Locate the cell with the specified text and output its [X, Y] center coordinate. 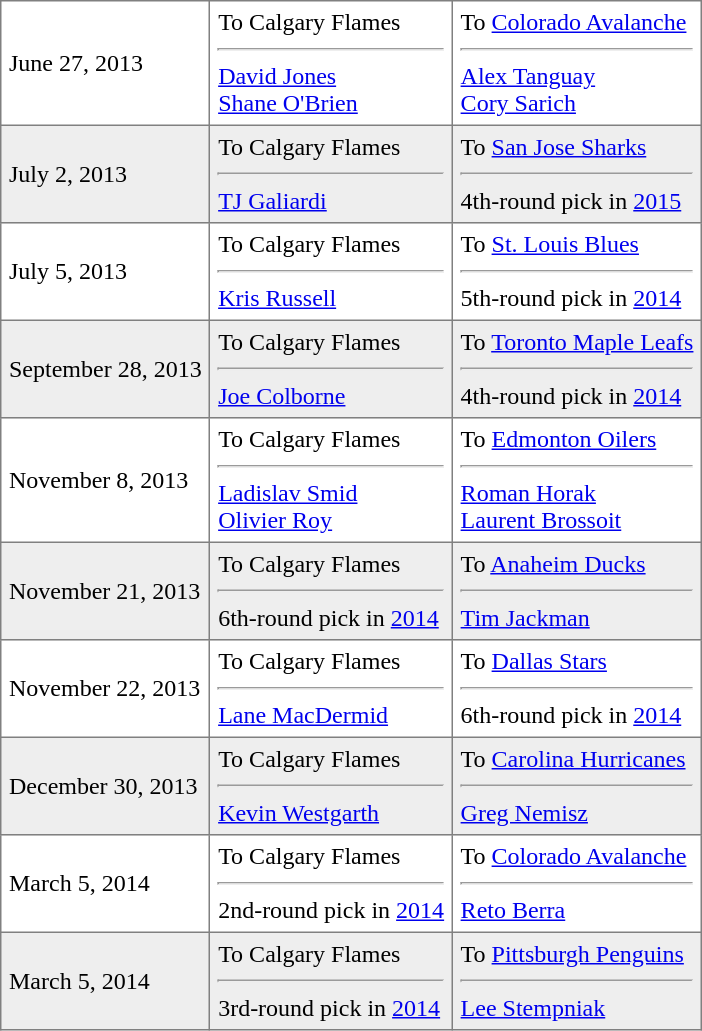
To San Jose Sharks4th-round pick in 2015 [576, 174]
To Carolina HurricanesGreg Nemisz [576, 786]
To Colorado AvalancheReto Berra [576, 884]
To Calgary FlamesTJ Galiardi [331, 174]
To Calgary Flames3rd-round pick in 2014 [331, 981]
To Toronto Maple Leafs4th-round pick in 2014 [576, 369]
To Colorado AvalancheAlex TanguayCory Sarich [576, 63]
To Calgary FlamesKevin Westgarth [331, 786]
November 22, 2013 [106, 689]
December 30, 2013 [106, 786]
To Calgary FlamesJoe Colborne [331, 369]
To Calgary FlamesLadislav SmidOlivier Roy [331, 480]
To Calgary FlamesDavid JonesShane O'Brien [331, 63]
September 28, 2013 [106, 369]
June 27, 2013 [106, 63]
To Calgary FlamesKris Russell [331, 272]
To Calgary FlamesLane MacDermid [331, 689]
To St. Louis Blues5th-round pick in 2014 [576, 272]
November 8, 2013 [106, 480]
To Pittsburgh PenguinsLee Stempniak [576, 981]
November 21, 2013 [106, 591]
To Anaheim DucksTim Jackman [576, 591]
To Dallas Stars6th-round pick in 2014 [576, 689]
July 5, 2013 [106, 272]
To Calgary Flames2nd-round pick in 2014 [331, 884]
To Edmonton OilersRoman HorakLaurent Brossoit [576, 480]
To Calgary Flames6th-round pick in 2014 [331, 591]
July 2, 2013 [106, 174]
